Return [X, Y] of the center of cell containing provided text 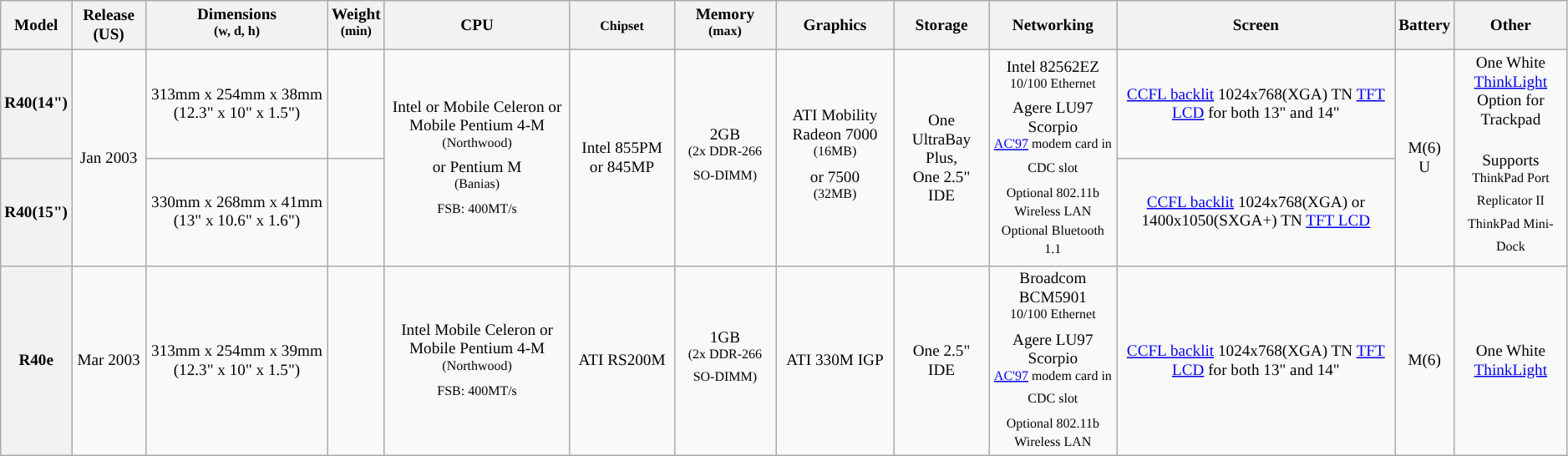
330mm x 268mm x 41mm(13" x 10.6" x 1.6") [237, 212]
One White ThinkLight Option for Trackpad Supports ThinkPad Port Replicator IIThinkPad Mini-Dock [1510, 159]
Weight (min) [356, 25]
One White ThinkLight [1510, 360]
Intel Mobile Celeron or Mobile Pentium 4-M (Northwood) FSB: 400MT/s [477, 360]
Graphics [835, 25]
313mm x 254mm x 38mm(12.3" x 10" x 1.5") [237, 104]
One 2.5" IDE [941, 360]
R40(15") [37, 212]
R40e [37, 360]
Broadcom BCM5901 10/100 Ethernet Agere LU97 Scorpio AC'97 modem card in CDC slot Optional 802.11b Wireless LAN [1053, 360]
ATI RS200M [622, 360]
Storage [941, 25]
2GB (2x DDR-266 SO-DIMM) [725, 159]
Release (US) [109, 25]
R40(14") [37, 104]
Dimensions (w, d, h) [237, 25]
ATI Mobility Radeon 7000 (16MB) or 7500 (32MB) [835, 159]
Mar 2003 [109, 360]
Jan 2003 [109, 159]
Intel 855PM or 845MP [622, 159]
Intel 82562EZ 10/100 Ethernet Agere LU97 Scorpio AC'97 modem card in CDC slot Optional 802.11b Wireless LAN Optional Bluetooth 1.1 [1053, 159]
M(6) U [1425, 159]
Memory (max) [725, 25]
Intel or Mobile Celeron or Mobile Pentium 4-M (Northwood) or Pentium M (Banias) FSB: 400MT/s [477, 159]
Screen [1256, 25]
313mm x 254mm x 39mm (12.3" x 10" x 1.5") [237, 360]
Networking [1053, 25]
CCFL backlit 1024x768(XGA) or 1400x1050(SXGA+) TN TFT LCD [1256, 212]
ATI 330M IGP [835, 360]
Other [1510, 25]
1GB (2x DDR-266 SO-DIMM) [725, 360]
One UltraBay Plus, One 2.5" IDE [941, 159]
Chipset [622, 25]
CPU [477, 25]
M(6) [1425, 360]
Battery [1425, 25]
Model [37, 25]
